From the cell containing the given text, extract its center point as (x, y) coordinate. 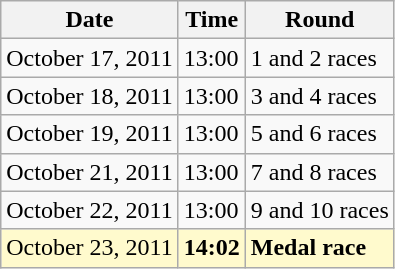
Time (212, 20)
October 23, 2011 (90, 248)
October 21, 2011 (90, 172)
1 and 2 races (320, 58)
Round (320, 20)
Medal race (320, 248)
October 18, 2011 (90, 96)
October 22, 2011 (90, 210)
9 and 10 races (320, 210)
Date (90, 20)
7 and 8 races (320, 172)
14:02 (212, 248)
5 and 6 races (320, 134)
3 and 4 races (320, 96)
October 19, 2011 (90, 134)
October 17, 2011 (90, 58)
